Find where the given text appears and provide that cell's center as [X, Y] coordinate. 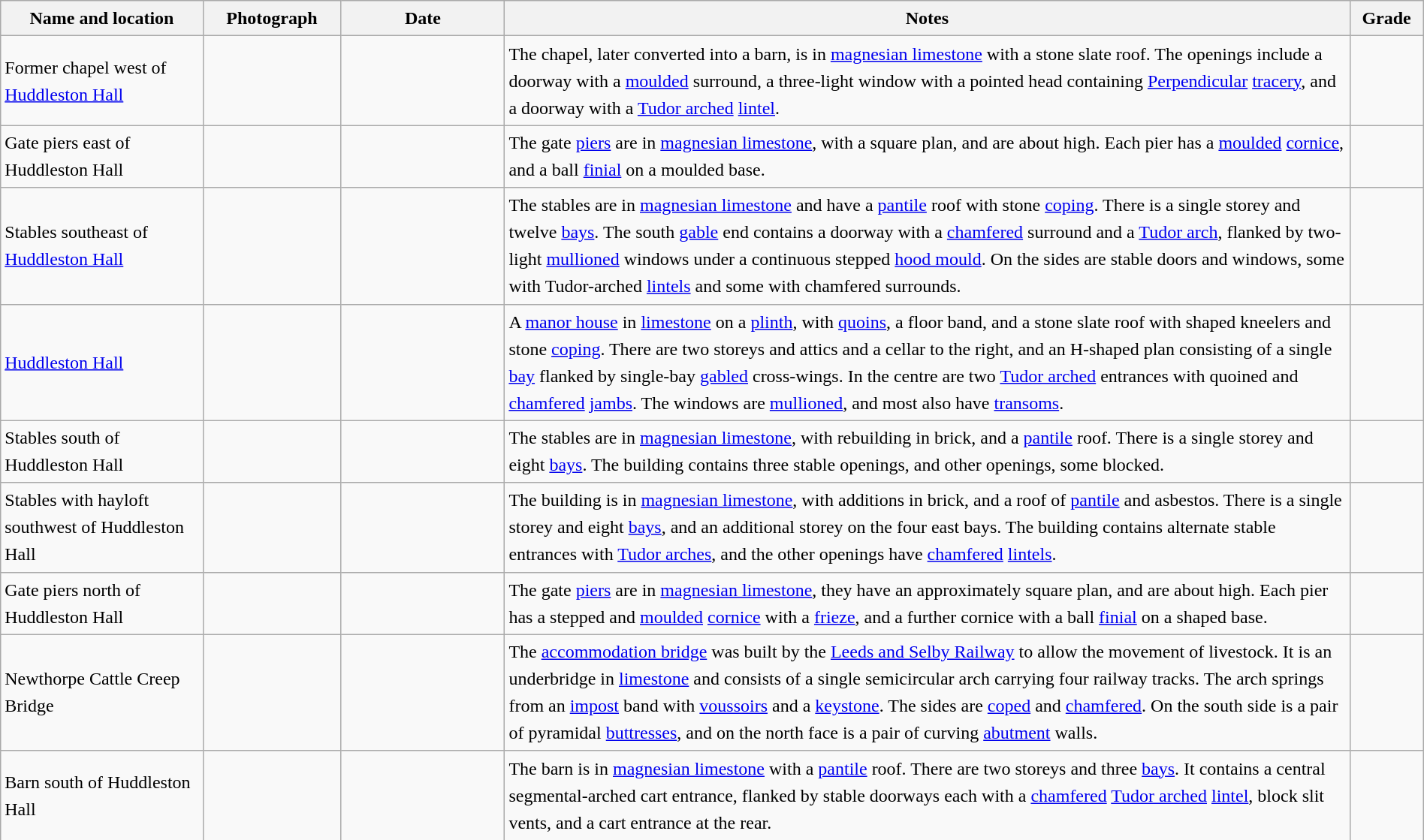
Grade [1386, 18]
Name and location [102, 18]
Notes [927, 18]
Date [423, 18]
Barn south of Huddleston Hall [102, 796]
Gate piers north of Huddleston Hall [102, 604]
Huddleston Hall [102, 362]
Stables south of Huddleston Hall [102, 452]
Photograph [272, 18]
Stables with hayloft southwest of Huddleston Hall [102, 527]
Gate piers east of Huddleston Hall [102, 156]
Former chapel west of Huddleston Hall [102, 81]
Stables southeast of Huddleston Hall [102, 246]
Newthorpe Cattle Creep Bridge [102, 692]
